Find where the given text appears and provide that cell's center as (X, Y) coordinate. 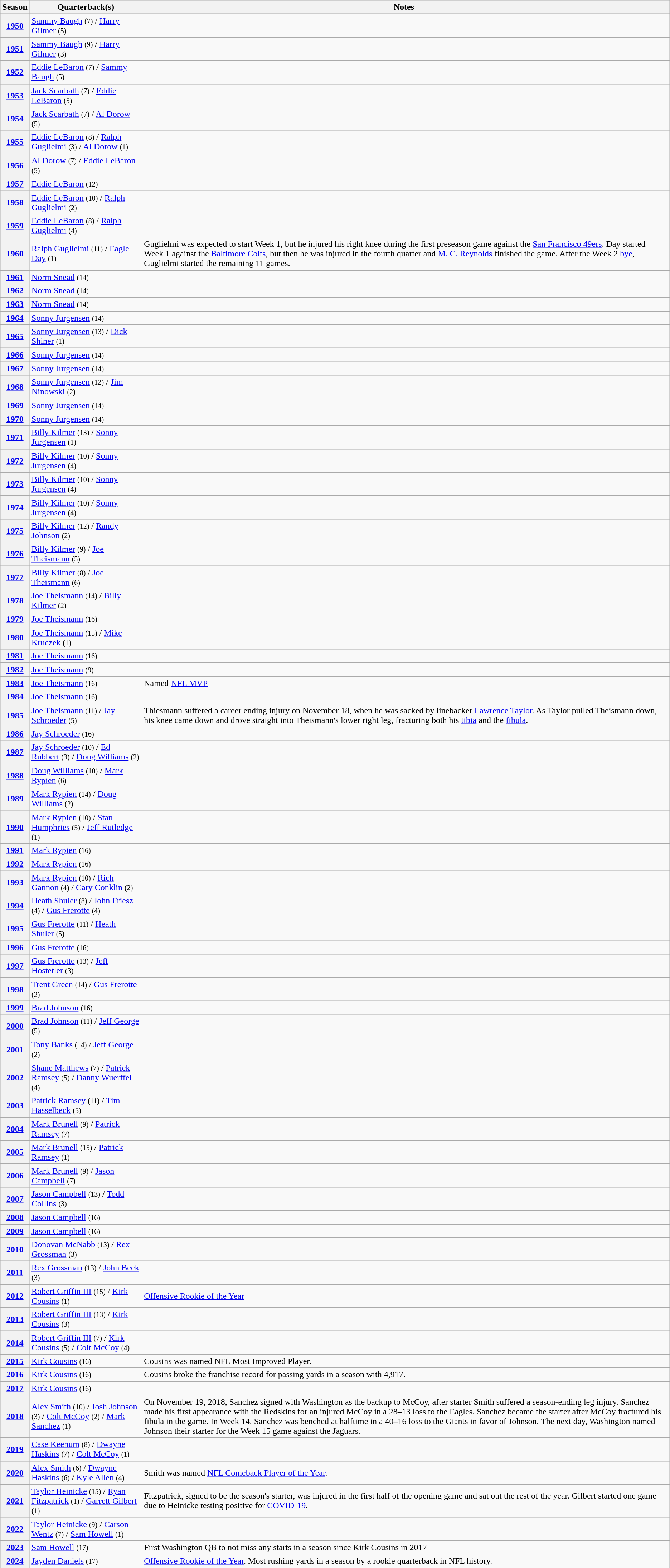
Alex Smith (10) / Josh Johnson (3) / Colt McCoy (2) / Mark Sanchez (1) (86, 1417)
1959 (15, 226)
Joe Theismann (14) / Billy Kilmer (2) (86, 601)
2018 (15, 1417)
Cousins was named NFL Most Improved Player. (404, 1361)
Gus Frerotte (13) / Jeff Hostetler (3) (86, 966)
2003 (15, 1106)
Cousins broke the franchise record for passing yards in a season with 4,917. (404, 1375)
Mark Rypien (10) / Stan Humphries (5) / Jeff Rutledge (1) (86, 827)
Jayden Daniels (17) (86, 1561)
1981 (15, 656)
1969 (15, 405)
1975 (15, 531)
1957 (15, 184)
Mark Brunell (9) / Jason Campbell (7) (86, 1175)
1989 (15, 799)
Eddie LeBaron (12) (86, 184)
2002 (15, 1077)
Eddie LeBaron (8) / Ralph Guglielmi (4) (86, 226)
Robert Griffin III (7) / Kirk Cousins (5) / Colt McCoy (4) (86, 1343)
1966 (15, 355)
Robert Griffin III (13) / Kirk Cousins (3) (86, 1319)
1995 (15, 929)
2011 (15, 1273)
Brad Johnson (11) / Jeff George (5) (86, 1026)
Billy Kilmer (8) / Joe Theismann (6) (86, 577)
Named NFL MVP (404, 683)
Notes (404, 7)
Offensive Rookie of the Year (404, 1296)
2024 (15, 1561)
Ralph Guglielmi (11) / Eagle Day (1) (86, 254)
2004 (15, 1129)
1953 (15, 95)
First Washington QB to not miss any starts in a season since Kirk Cousins in 2017 (404, 1547)
2012 (15, 1296)
1986 (15, 734)
2005 (15, 1152)
1993 (15, 882)
Joe Theismann (9) (86, 670)
Taylor Heinicke (9) / Carson Wentz (7) / Sam Howell (1) (86, 1529)
1978 (15, 601)
1972 (15, 460)
2023 (15, 1547)
Gus Frerotte (11) / Heath Shuler (5) (86, 929)
Donovan McNabb (13) / Rex Grossman (3) (86, 1250)
Eddie LeBaron (10) / Ralph Guglielmi (2) (86, 202)
Patrick Ramsey (11) / Tim Hasselbeck (5) (86, 1106)
Rex Grossman (13) / John Beck (3) (86, 1273)
1984 (15, 697)
1990 (15, 827)
1985 (15, 715)
Mark Brunell (9) / Patrick Ramsey (7) (86, 1129)
1992 (15, 864)
1983 (15, 683)
1958 (15, 202)
2020 (15, 1472)
Billy Kilmer (13) / Sonny Jurgensen (1) (86, 438)
1952 (15, 72)
2016 (15, 1375)
2013 (15, 1319)
Smith was named NFL Comeback Player of the Year. (404, 1472)
2001 (15, 1049)
Jason Campbell (13) / Todd Collins (3) (86, 1199)
Mark Brunell (15) / Patrick Ramsey (1) (86, 1152)
1999 (15, 1008)
Brad Johnson (16) (86, 1008)
1997 (15, 966)
1965 (15, 337)
1960 (15, 254)
2015 (15, 1361)
1976 (15, 554)
Doug Williams (10) / Mark Rypien (6) (86, 776)
1977 (15, 577)
2007 (15, 1199)
Shane Matthews (7) / Patrick Ramsey (5) / Danny Wuerffel (4) (86, 1077)
Case Keenum (8) / Dwayne Haskins (7) / Colt McCoy (1) (86, 1449)
Taylor Heinicke (15) / Ryan Fitzpatrick (1) / Garrett Gilbert (1) (86, 1501)
Billy Kilmer (12) / Randy Johnson (2) (86, 531)
Eddie LeBaron (7) / Sammy Baugh (5) (86, 72)
Tony Banks (14) / Jeff George (2) (86, 1049)
Jack Scarbath (7) / Al Dorow (5) (86, 119)
1950 (15, 26)
Sonny Jurgensen (12) / Jim Ninowski (2) (86, 387)
Sammy Baugh (9) / Harry Gilmer (3) (86, 49)
1974 (15, 507)
Jay Schroeder (10) / Ed Rubbert (3) / Doug Williams (2) (86, 752)
Season (15, 7)
2017 (15, 1388)
Quarterback(s) (86, 7)
Mark Rypien (14) / Doug Williams (2) (86, 799)
2006 (15, 1175)
1996 (15, 947)
1963 (15, 304)
1964 (15, 318)
1980 (15, 637)
2009 (15, 1231)
Gus Frerotte (16) (86, 947)
2019 (15, 1449)
Al Dorow (7) / Eddie LeBaron (5) (86, 165)
1951 (15, 49)
1971 (15, 438)
1970 (15, 419)
Joe Theismann (15) / Mike Kruczek (1) (86, 637)
Robert Griffin III (15) / Kirk Cousins (1) (86, 1296)
2021 (15, 1501)
1962 (15, 291)
1987 (15, 752)
1991 (15, 850)
1968 (15, 387)
Alex Smith (6) / Dwayne Haskins (6) / Kyle Allen (4) (86, 1472)
Heath Shuler (8) / John Friesz (4) / Gus Frerotte (4) (86, 906)
2022 (15, 1529)
1973 (15, 484)
Sonny Jurgensen (13) / Dick Shiner (1) (86, 337)
1956 (15, 165)
1961 (15, 277)
1979 (15, 619)
1988 (15, 776)
2010 (15, 1250)
2014 (15, 1343)
Offensive Rookie of the Year. Most rushing yards in a season by a rookie quarterback in NFL history. (404, 1561)
Trent Green (14) / Gus Frerotte (2) (86, 989)
1982 (15, 670)
Jack Scarbath (7) / Eddie LeBaron (5) (86, 95)
Sammy Baugh (7) / Harry Gilmer (5) (86, 26)
1998 (15, 989)
1954 (15, 119)
Billy Kilmer (9) / Joe Theismann (5) (86, 554)
Jay Schroeder (16) (86, 734)
Mark Rypien (10) / Rich Gannon (4) / Cary Conklin (2) (86, 882)
1955 (15, 142)
2008 (15, 1217)
1994 (15, 906)
2000 (15, 1026)
1967 (15, 368)
Sam Howell (17) (86, 1547)
Joe Theismann (11) / Jay Schroeder (5) (86, 715)
Eddie LeBaron (8) / Ralph Guglielmi (3) / Al Dorow (1) (86, 142)
